Determine the (x, y) coordinate at the center of the cell enclosing the given text.  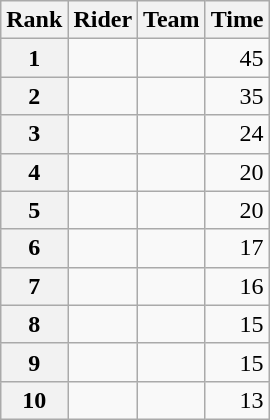
Rank (34, 20)
5 (34, 210)
10 (34, 400)
Time (237, 20)
45 (237, 58)
4 (34, 172)
8 (34, 324)
6 (34, 248)
13 (237, 400)
7 (34, 286)
Rider (103, 20)
9 (34, 362)
2 (34, 96)
16 (237, 286)
24 (237, 134)
Team (172, 20)
3 (34, 134)
17 (237, 248)
35 (237, 96)
1 (34, 58)
